Return (X, Y) of the center of cell containing provided text 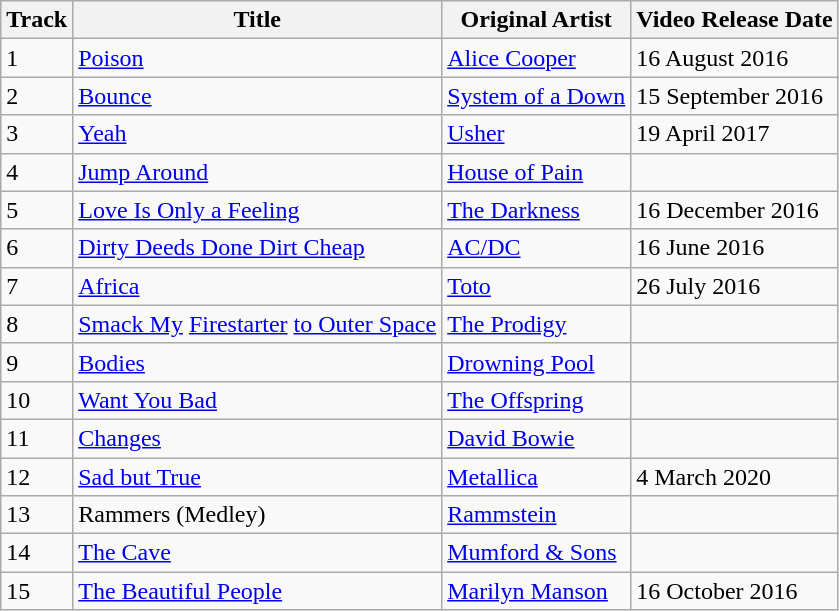
Alice Cooper (536, 58)
The Beautiful People (258, 591)
Rammstein (536, 515)
Video Release Date (734, 20)
Mumford & Sons (536, 553)
Smack My Firestarter to Outer Space (258, 324)
Usher (536, 134)
8 (37, 324)
House of Pain (536, 172)
4 (37, 172)
3 (37, 134)
19 April 2017 (734, 134)
1 (37, 58)
Africa (258, 286)
Bounce (258, 96)
7 (37, 286)
10 (37, 400)
26 July 2016 (734, 286)
Marilyn Manson (536, 591)
The Cave (258, 553)
11 (37, 438)
Bodies (258, 362)
13 (37, 515)
Track (37, 20)
Dirty Deeds Done Dirt Cheap (258, 248)
16 December 2016 (734, 210)
14 (37, 553)
Changes (258, 438)
Drowning Pool (536, 362)
System of a Down (536, 96)
6 (37, 248)
12 (37, 477)
Poison (258, 58)
The Offspring (536, 400)
Love Is Only a Feeling (258, 210)
Yeah (258, 134)
AC/DC (536, 248)
16 June 2016 (734, 248)
Rammers (Medley) (258, 515)
The Darkness (536, 210)
5 (37, 210)
Jump Around (258, 172)
Original Artist (536, 20)
The Prodigy (536, 324)
Metallica (536, 477)
Sad but True (258, 477)
Title (258, 20)
9 (37, 362)
4 March 2020 (734, 477)
15 (37, 591)
David Bowie (536, 438)
Toto (536, 286)
16 August 2016 (734, 58)
2 (37, 96)
15 September 2016 (734, 96)
Want You Bad (258, 400)
16 October 2016 (734, 591)
